Provide the (X, Y) coordinate of the cell's center where the given text is located.  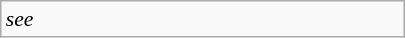
see (203, 19)
